Find where the given text appears and provide that cell's center as [x, y] coordinate. 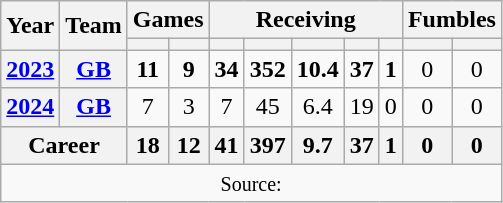
Source: [252, 183]
10.4 [318, 69]
6.4 [318, 107]
3 [188, 107]
Receiving [306, 20]
9 [188, 69]
Team [94, 26]
Games [168, 20]
34 [226, 69]
Career [64, 145]
2023 [30, 69]
41 [226, 145]
2024 [30, 107]
352 [268, 69]
Year [30, 26]
397 [268, 145]
19 [362, 107]
18 [148, 145]
11 [148, 69]
Fumbles [452, 20]
9.7 [318, 145]
12 [188, 145]
45 [268, 107]
